For the text-containing cell, return its midpoint in [X, Y] coordinate format. 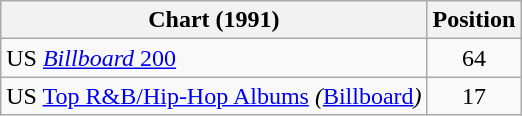
US Billboard 200 [214, 58]
Chart (1991) [214, 20]
Position [474, 20]
17 [474, 96]
64 [474, 58]
US Top R&B/Hip-Hop Albums (Billboard) [214, 96]
